Provide the [x, y] coordinate of the cell's center where the given text is located.  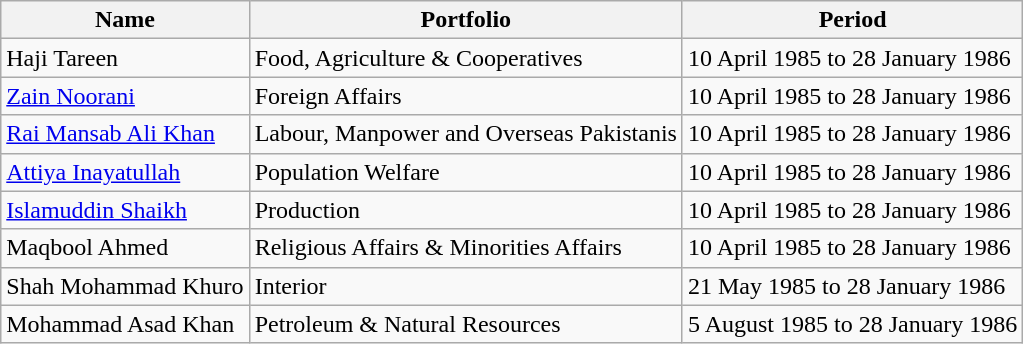
Islamuddin Shaikh [125, 210]
Petroleum & Natural Resources [466, 324]
Zain Noorani [125, 96]
Maqbool Ahmed [125, 248]
Haji Tareen [125, 58]
5 August 1985 to 28 January 1986 [852, 324]
Population Welfare [466, 172]
Foreign Affairs [466, 96]
21 May 1985 to 28 January 1986 [852, 286]
Production [466, 210]
Food, Agriculture & Cooperatives [466, 58]
Rai Mansab Ali Khan [125, 134]
Labour, Manpower and Overseas Pakistanis [466, 134]
Religious Affairs & Minorities Affairs [466, 248]
Attiya Inayatullah [125, 172]
Portfolio [466, 20]
Mohammad Asad Khan [125, 324]
Shah Mohammad Khuro [125, 286]
Interior [466, 286]
Period [852, 20]
Name [125, 20]
